Extract the (X, Y) coordinate from the center of the cell holding the provided text.  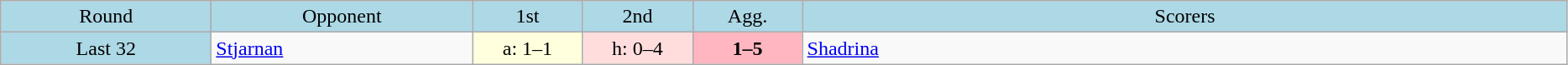
1st (527, 17)
a: 1–1 (527, 48)
Agg. (747, 17)
1–5 (747, 48)
Last 32 (106, 48)
h: 0–4 (638, 48)
Round (106, 17)
Opponent (342, 17)
Scorers (1185, 17)
Stjarnan (342, 48)
2nd (638, 17)
Shadrina (1185, 48)
